Provide the (x, y) coordinate of the cell's center where the given text is located.  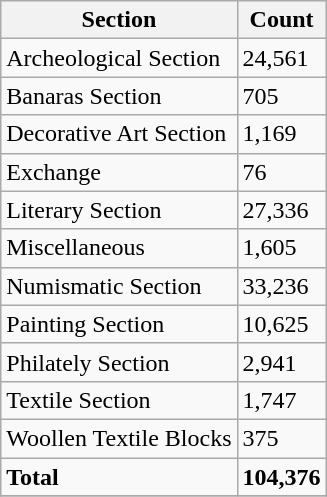
Philately Section (119, 362)
Painting Section (119, 324)
Section (119, 20)
Textile Section (119, 400)
Woollen Textile Blocks (119, 438)
104,376 (282, 477)
Numismatic Section (119, 286)
Total (119, 477)
705 (282, 96)
1,605 (282, 248)
1,169 (282, 134)
27,336 (282, 210)
Literary Section (119, 210)
24,561 (282, 58)
Count (282, 20)
Banaras Section (119, 96)
10,625 (282, 324)
Miscellaneous (119, 248)
Decorative Art Section (119, 134)
76 (282, 172)
Exchange (119, 172)
1,747 (282, 400)
Archeological Section (119, 58)
2,941 (282, 362)
33,236 (282, 286)
375 (282, 438)
